For the text-containing cell, return its midpoint in [x, y] coordinate format. 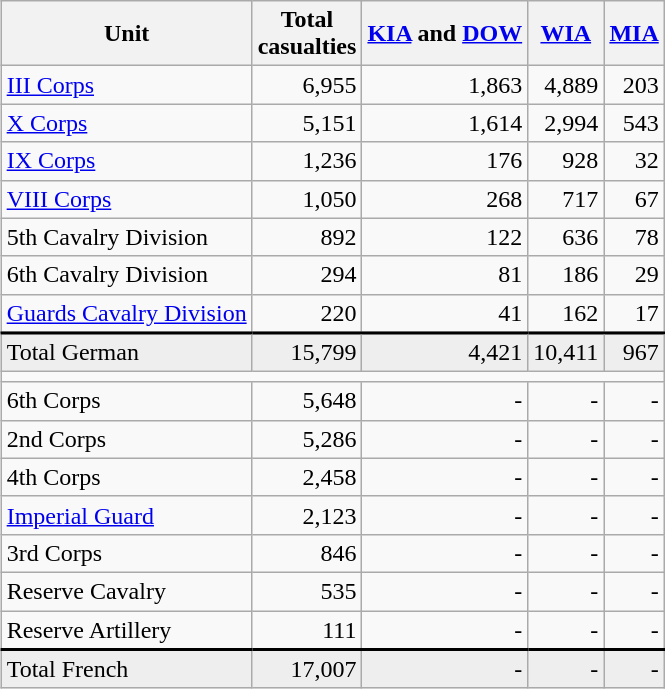
928 [566, 161]
Total German [126, 352]
543 [634, 123]
967 [634, 352]
636 [566, 237]
Reserve Artillery [126, 630]
29 [634, 275]
4th Corps [126, 477]
122 [445, 237]
3rd Corps [126, 553]
10,411 [566, 352]
IX Corps [126, 161]
4,889 [566, 85]
Unit [126, 34]
17,007 [307, 668]
5th Cavalry Division [126, 237]
892 [307, 237]
846 [307, 553]
MIA [634, 34]
186 [566, 275]
Reserve Cavalry [126, 591]
111 [307, 630]
6th Cavalry Division [126, 275]
81 [445, 275]
KIA and DOW [445, 34]
VIII Corps [126, 199]
2nd Corps [126, 439]
162 [566, 313]
III Corps [126, 85]
5,151 [307, 123]
15,799 [307, 352]
176 [445, 161]
32 [634, 161]
X Corps [126, 123]
2,458 [307, 477]
1,863 [445, 85]
6th Corps [126, 401]
5,286 [307, 439]
294 [307, 275]
41 [445, 313]
2,994 [566, 123]
Imperial Guard [126, 515]
717 [566, 199]
Guards Cavalry Division [126, 313]
67 [634, 199]
2,123 [307, 515]
1,050 [307, 199]
Totalcasualties [307, 34]
78 [634, 237]
535 [307, 591]
1,614 [445, 123]
220 [307, 313]
Total French [126, 668]
6,955 [307, 85]
4,421 [445, 352]
268 [445, 199]
17 [634, 313]
5,648 [307, 401]
1,236 [307, 161]
WIA [566, 34]
203 [634, 85]
